Locate the cell with the specified text and output its [x, y] center coordinate. 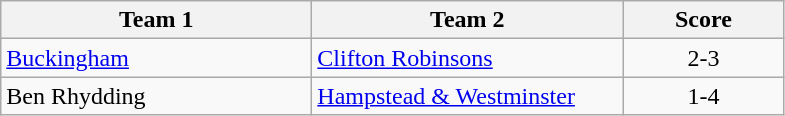
Buckingham [156, 58]
Team 2 [468, 20]
1-4 [704, 96]
Score [704, 20]
Team 1 [156, 20]
Hampstead & Westminster [468, 96]
Ben Rhydding [156, 96]
Clifton Robinsons [468, 58]
2-3 [704, 58]
